Locate the cell with the specified text and output its (x, y) center coordinate. 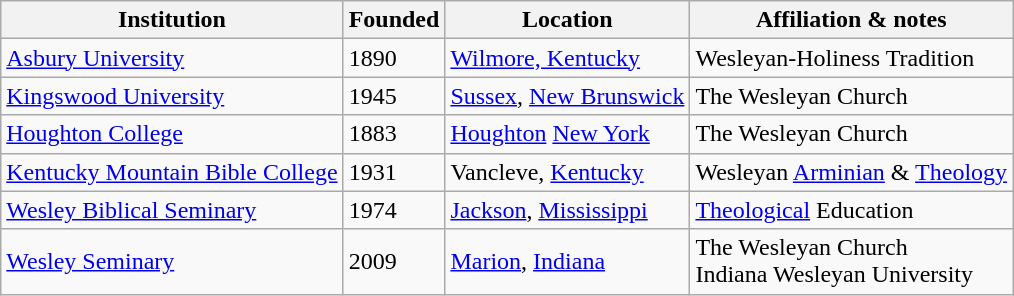
1945 (394, 96)
Houghton New York (568, 134)
2009 (394, 262)
Asbury University (172, 58)
Marion, Indiana (568, 262)
Wilmore, Kentucky (568, 58)
Wesley Biblical Seminary (172, 210)
1883 (394, 134)
Wesley Seminary (172, 262)
Founded (394, 20)
Wesleyan-Holiness Tradition (852, 58)
Jackson, Mississippi (568, 210)
Kingswood University (172, 96)
Sussex, New Brunswick (568, 96)
Houghton College (172, 134)
Kentucky Mountain Bible College (172, 172)
Affiliation & notes (852, 20)
Location (568, 20)
The Wesleyan ChurchIndiana Wesleyan University (852, 262)
1890 (394, 58)
1931 (394, 172)
Vancleve, Kentucky (568, 172)
Wesleyan Arminian & Theology (852, 172)
Institution (172, 20)
1974 (394, 210)
Theological Education (852, 210)
